Provide the [x, y] coordinate of the cell's center where the given text is located.  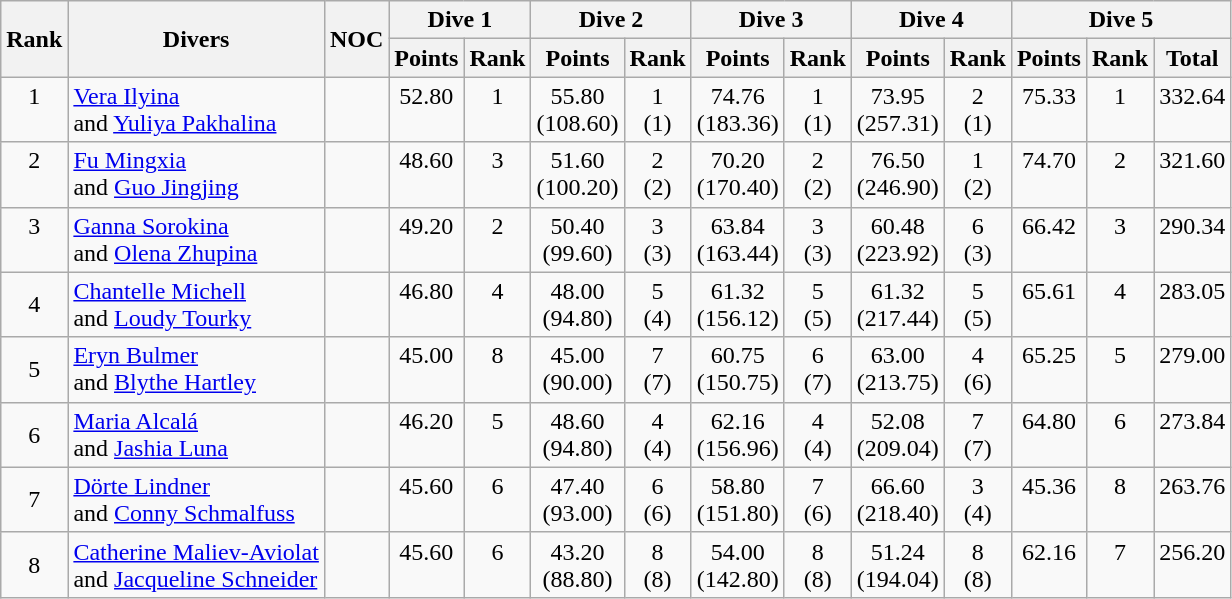
45.00(90.00) [578, 370]
43.20(88.80) [578, 564]
263.76 [1192, 500]
58.80(151.80) [738, 500]
75.33 [1048, 110]
273.84 [1192, 434]
66.42 [1048, 240]
5(4) [658, 304]
332.64 [1192, 110]
45.36 [1048, 500]
48.60 [426, 174]
60.75(150.75) [738, 370]
60.48(223.92) [898, 240]
48.00(94.80) [578, 304]
Dive 4 [931, 20]
Eryn Bulmerand Blythe Hartley [196, 370]
63.84(163.44) [738, 240]
6(6) [658, 500]
6(3) [978, 240]
52.08(209.04) [898, 434]
Dive 1 [460, 20]
51.60(100.20) [578, 174]
3(4) [978, 500]
62.16(156.96) [738, 434]
Vera Ilyinaand Yuliya Pakhalina [196, 110]
61.32(156.12) [738, 304]
55.80(108.60) [578, 110]
NOC [356, 39]
Catherine Maliev-Aviolatand Jacqueline Schneider [196, 564]
6(7) [818, 370]
2(1) [978, 110]
283.05 [1192, 304]
Dive 5 [1120, 20]
51.24(194.04) [898, 564]
Ganna Sorokinaand Olena Zhupina [196, 240]
279.00 [1192, 370]
52.80 [426, 110]
1(2) [978, 174]
7(6) [818, 500]
46.20 [426, 434]
63.00(213.75) [898, 370]
Maria Alcaláand Jashia Luna [196, 434]
64.80 [1048, 434]
4(6) [978, 370]
65.25 [1048, 370]
Total [1192, 58]
Dive 3 [771, 20]
70.20(170.40) [738, 174]
54.00(142.80) [738, 564]
48.60(94.80) [578, 434]
Chantelle Michelland Loudy Tourky [196, 304]
256.20 [1192, 564]
Fu Mingxiaand Guo Jingjing [196, 174]
45.00 [426, 370]
74.70 [1048, 174]
61.32(217.44) [898, 304]
Dörte Lindnerand Conny Schmalfuss [196, 500]
Dive 2 [611, 20]
Divers [196, 39]
321.60 [1192, 174]
50.40(99.60) [578, 240]
49.20 [426, 240]
66.60(218.40) [898, 500]
65.61 [1048, 304]
290.34 [1192, 240]
62.16 [1048, 564]
47.40(93.00) [578, 500]
73.95(257.31) [898, 110]
46.80 [426, 304]
76.50(246.90) [898, 174]
74.76(183.36) [738, 110]
